For the text-containing cell, return its midpoint in [x, y] coordinate format. 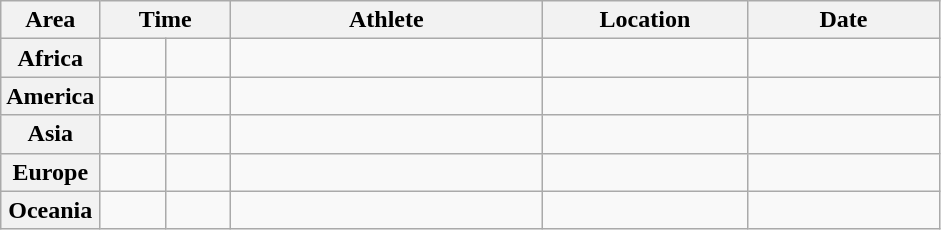
Oceania [50, 210]
Asia [50, 134]
Area [50, 20]
Africa [50, 58]
Time [166, 20]
Europe [50, 172]
Date [844, 20]
Athlete [386, 20]
Location [645, 20]
America [50, 96]
